Locate the cell with the specified text and output its [x, y] center coordinate. 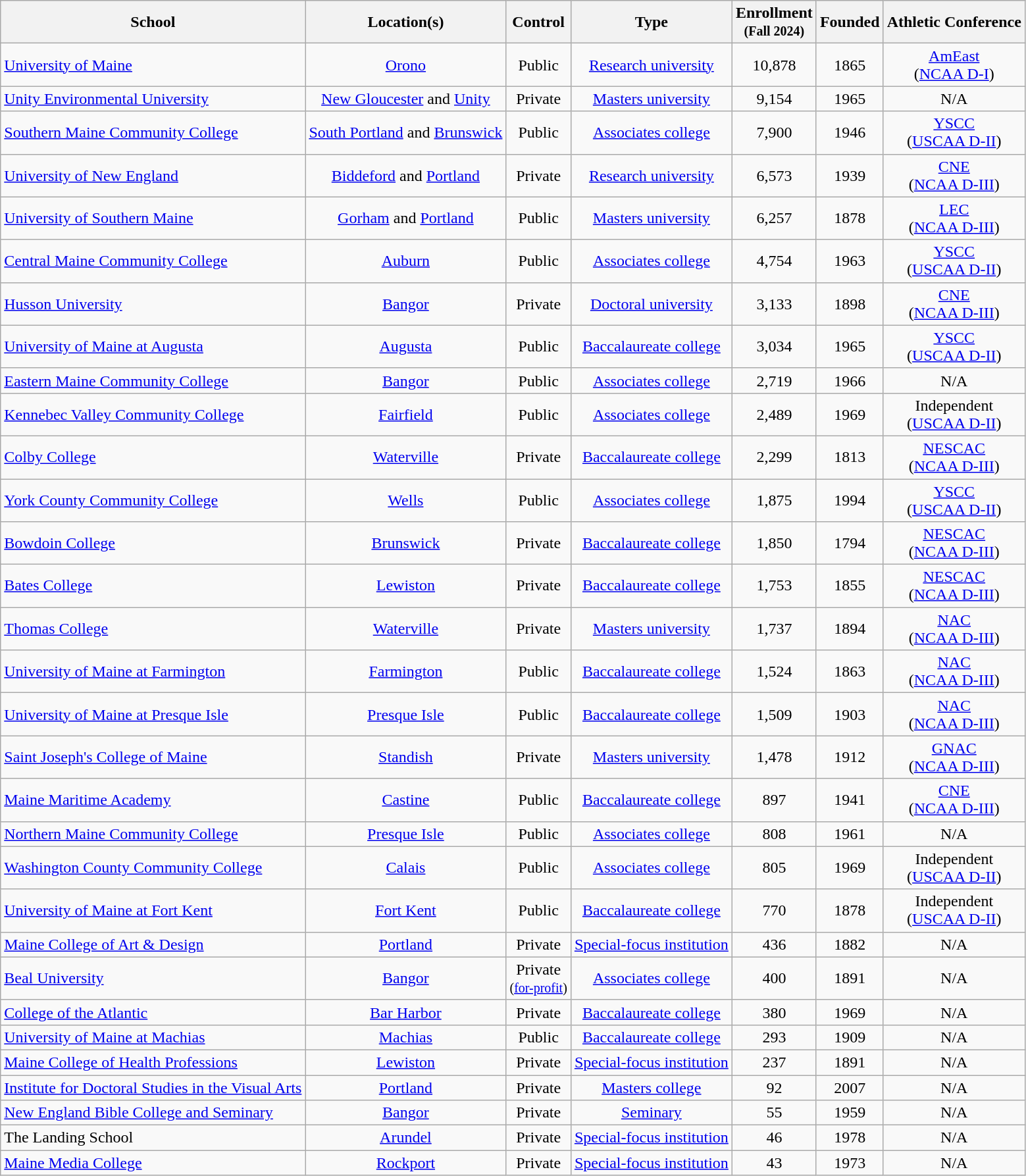
7,900 [774, 133]
1,478 [774, 757]
Private(for-profit) [538, 978]
6,573 [774, 175]
Gorham and Portland [405, 218]
897 [774, 800]
1,509 [774, 715]
Enrollment(Fall 2024) [774, 22]
Thomas College [153, 629]
1909 [850, 1037]
6,257 [774, 218]
Fort Kent [405, 911]
Wells [405, 500]
1978 [850, 1138]
Maine College of Art & Design [153, 944]
Husson University [153, 304]
Seminary [652, 1113]
Fairfield [405, 415]
Farmington [405, 671]
Kennebec Valley Community College [153, 415]
South Portland and Brunswick [405, 133]
Maine Media College [153, 1163]
School [153, 22]
Brunswick [405, 544]
237 [774, 1062]
University of New England [153, 175]
1973 [850, 1163]
Control [538, 22]
55 [774, 1113]
Augusta [405, 346]
Beal University [153, 978]
1894 [850, 629]
Arundel [405, 1138]
380 [774, 1012]
1,850 [774, 544]
2,489 [774, 415]
92 [774, 1088]
Unity Environmental University [153, 99]
3,133 [774, 304]
1961 [850, 834]
1898 [850, 304]
293 [774, 1037]
Masters college [652, 1088]
4,754 [774, 261]
1994 [850, 500]
1813 [850, 457]
Eastern Maine Community College [153, 380]
Type [652, 22]
New England Bible College and Seminary [153, 1113]
AmEast(NCAA D-I) [954, 64]
Maine College of Health Professions [153, 1062]
College of the Atlantic [153, 1012]
436 [774, 944]
Rockport [405, 1163]
University of Southern Maine [153, 218]
770 [774, 911]
1882 [850, 944]
1941 [850, 800]
University of Maine at Fort Kent [153, 911]
1,524 [774, 671]
Castine [405, 800]
Northern Maine Community College [153, 834]
1794 [850, 544]
2,299 [774, 457]
1959 [850, 1113]
Location(s) [405, 22]
Bates College [153, 586]
1939 [850, 175]
York County Community College [153, 500]
New Gloucester and Unity [405, 99]
46 [774, 1138]
1966 [850, 380]
1903 [850, 715]
Southern Maine Community College [153, 133]
1865 [850, 64]
1912 [850, 757]
1,875 [774, 500]
Orono [405, 64]
805 [774, 867]
Standish [405, 757]
Saint Joseph's College of Maine [153, 757]
The Landing School [153, 1138]
Bowdoin College [153, 544]
1963 [850, 261]
1863 [850, 671]
1,753 [774, 586]
Auburn [405, 261]
2,719 [774, 380]
43 [774, 1163]
University of Maine [153, 64]
808 [774, 834]
University of Maine at Farmington [153, 671]
Institute for Doctoral Studies in the Visual Arts [153, 1088]
Machias [405, 1037]
2007 [850, 1088]
9,154 [774, 99]
Bar Harbor [405, 1012]
Maine Maritime Academy [153, 800]
University of Maine at Machias [153, 1037]
400 [774, 978]
1,737 [774, 629]
GNAC(NCAA D-III) [954, 757]
Doctoral university [652, 304]
1855 [850, 586]
10,878 [774, 64]
Founded [850, 22]
Athletic Conference [954, 22]
3,034 [774, 346]
University of Maine at Augusta [153, 346]
Colby College [153, 457]
Calais [405, 867]
Central Maine Community College [153, 261]
LEC(NCAA D-III) [954, 218]
Biddeford and Portland [405, 175]
Washington County Community College [153, 867]
1946 [850, 133]
University of Maine at Presque Isle [153, 715]
